Return the (X, Y) coordinate for the center point of the cell that contains the specified text.  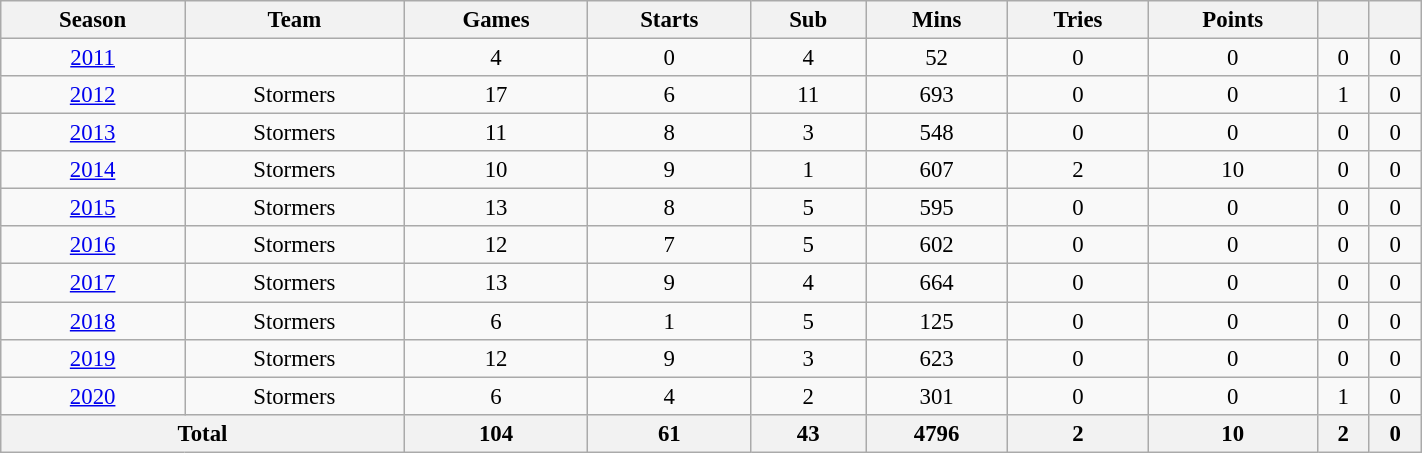
43 (808, 433)
Games (496, 20)
Tries (1078, 20)
301 (937, 396)
52 (937, 58)
7 (670, 245)
Team (295, 20)
125 (937, 321)
2017 (93, 283)
2011 (93, 58)
607 (937, 170)
17 (496, 95)
Sub (808, 20)
104 (496, 433)
2020 (93, 396)
548 (937, 133)
623 (937, 358)
2018 (93, 321)
61 (670, 433)
2014 (93, 170)
595 (937, 208)
Season (93, 20)
Mins (937, 20)
693 (937, 95)
Total (202, 433)
Starts (670, 20)
2013 (93, 133)
4796 (937, 433)
Points (1232, 20)
602 (937, 245)
664 (937, 283)
2019 (93, 358)
2016 (93, 245)
2015 (93, 208)
2012 (93, 95)
